Identify which cell holds the provided text, then report its (x, y) central coordinate. 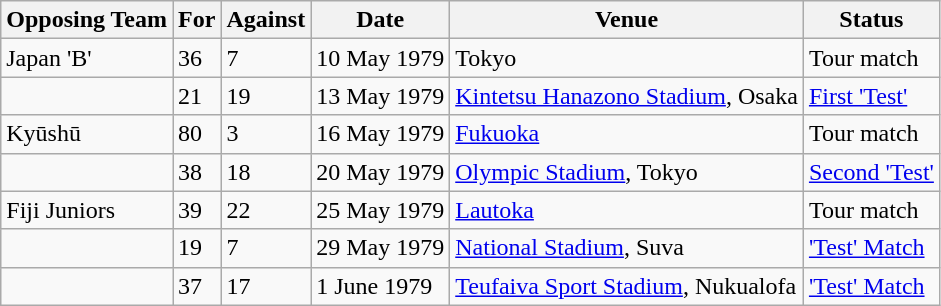
21 (197, 96)
39 (197, 210)
Olympic Stadium, Tokyo (627, 172)
Date (380, 20)
National Stadium, Suva (627, 248)
Tokyo (627, 58)
Kintetsu Hanazono Stadium, Osaka (627, 96)
3 (266, 134)
38 (197, 172)
18 (266, 172)
20 May 1979 (380, 172)
22 (266, 210)
Kyūshū (87, 134)
First 'Test' (871, 96)
Second 'Test' (871, 172)
Venue (627, 20)
Fukuoka (627, 134)
13 May 1979 (380, 96)
Against (266, 20)
10 May 1979 (380, 58)
25 May 1979 (380, 210)
29 May 1979 (380, 248)
For (197, 20)
17 (266, 286)
Teufaiva Sport Stadium, Nukualofa (627, 286)
Fiji Juniors (87, 210)
36 (197, 58)
80 (197, 134)
1 June 1979 (380, 286)
Japan 'B' (87, 58)
Opposing Team (87, 20)
Lautoka (627, 210)
Status (871, 20)
16 May 1979 (380, 134)
37 (197, 286)
